For the text-containing cell, return its midpoint in [x, y] coordinate format. 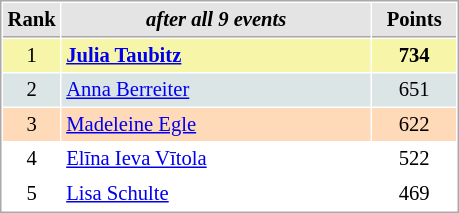
Elīna Ieva Vītola [216, 158]
522 [414, 158]
3 [32, 124]
651 [414, 90]
2 [32, 90]
4 [32, 158]
469 [414, 194]
622 [414, 124]
Points [414, 20]
Anna Berreiter [216, 90]
after all 9 events [216, 20]
1 [32, 56]
Rank [32, 20]
Julia Taubitz [216, 56]
Madeleine Egle [216, 124]
Lisa Schulte [216, 194]
734 [414, 56]
5 [32, 194]
